From the cell containing the given text, extract its center point as [x, y] coordinate. 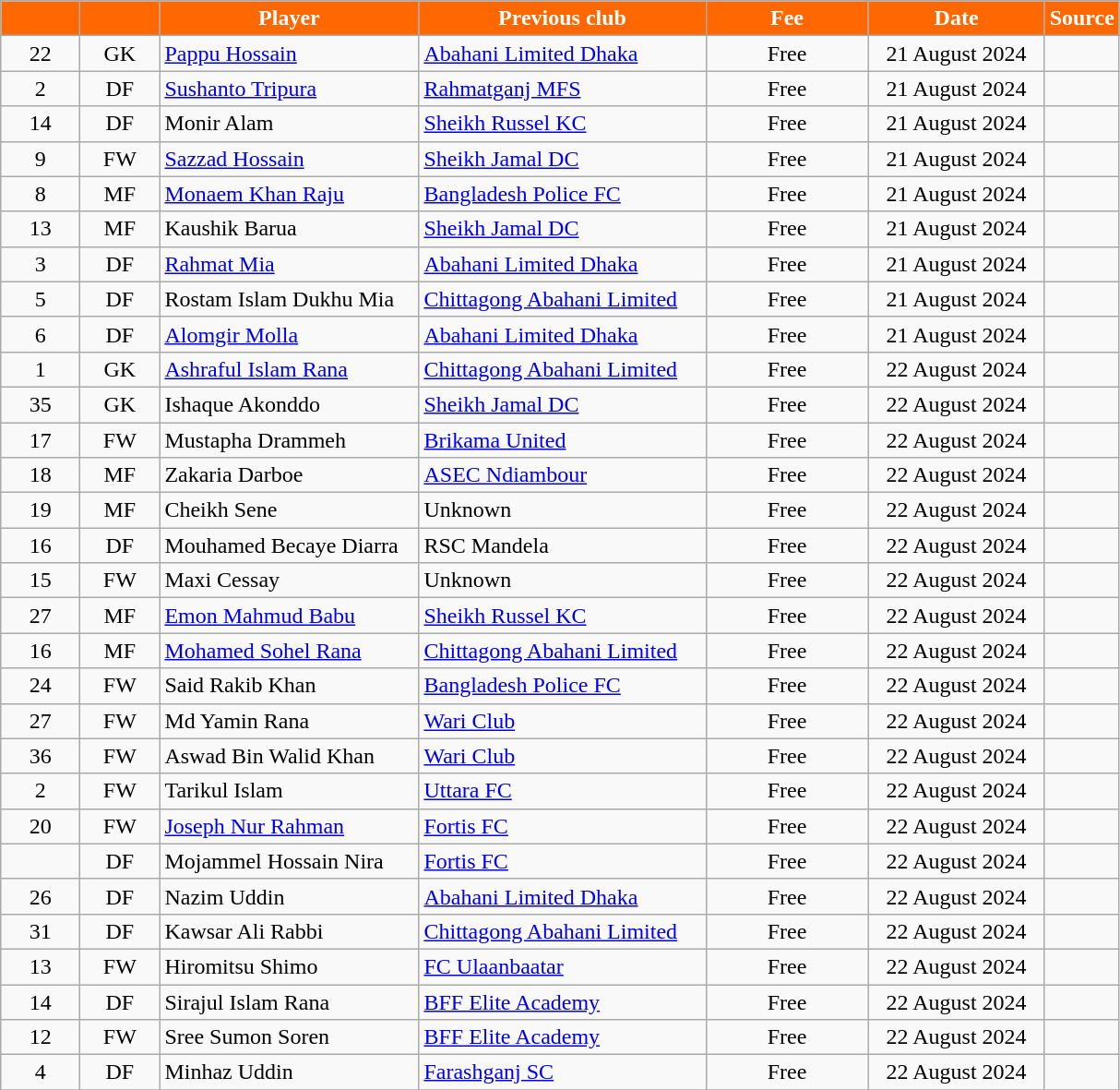
Fee [787, 18]
36 [41, 756]
Zakaria Darboe [290, 475]
12 [41, 1037]
Nazim Uddin [290, 896]
Mohamed Sohel Rana [290, 651]
Hiromitsu Shimo [290, 966]
ASEC Ndiambour [563, 475]
3 [41, 264]
15 [41, 581]
5 [41, 299]
Mojammel Hossain Nira [290, 861]
Emon Mahmud Babu [290, 616]
Sazzad Hossain [290, 159]
6 [41, 334]
Joseph Nur Rahman [290, 826]
Tarikul Islam [290, 791]
Uttara FC [563, 791]
22 [41, 54]
24 [41, 686]
Ishaque Akonddo [290, 404]
18 [41, 475]
Farashganj SC [563, 1072]
Rostam Islam Dukhu Mia [290, 299]
26 [41, 896]
Source [1081, 18]
Said Rakib Khan [290, 686]
35 [41, 404]
Sirajul Islam Rana [290, 1001]
RSC Mandela [563, 545]
Monaem Khan Raju [290, 194]
Md Yamin Rana [290, 721]
Kaushik Barua [290, 229]
Rahmat Mia [290, 264]
Date [956, 18]
20 [41, 826]
17 [41, 440]
Alomgir Molla [290, 334]
Sushanto Tripura [290, 89]
Mustapha Drammeh [290, 440]
Pappu Hossain [290, 54]
19 [41, 510]
Minhaz Uddin [290, 1072]
Player [290, 18]
Cheikh Sene [290, 510]
Mouhamed Becaye Diarra [290, 545]
Previous club [563, 18]
Kawsar Ali Rabbi [290, 931]
4 [41, 1072]
Aswad Bin Walid Khan [290, 756]
Maxi Cessay [290, 581]
8 [41, 194]
Brikama United [563, 440]
Monir Alam [290, 124]
31 [41, 931]
1 [41, 369]
9 [41, 159]
Rahmatganj MFS [563, 89]
FC Ulaanbaatar [563, 966]
Ashraful Islam Rana [290, 369]
Sree Sumon Soren [290, 1037]
